Capture the cell that displays the provided text and extract its [x, y] central coordinate. 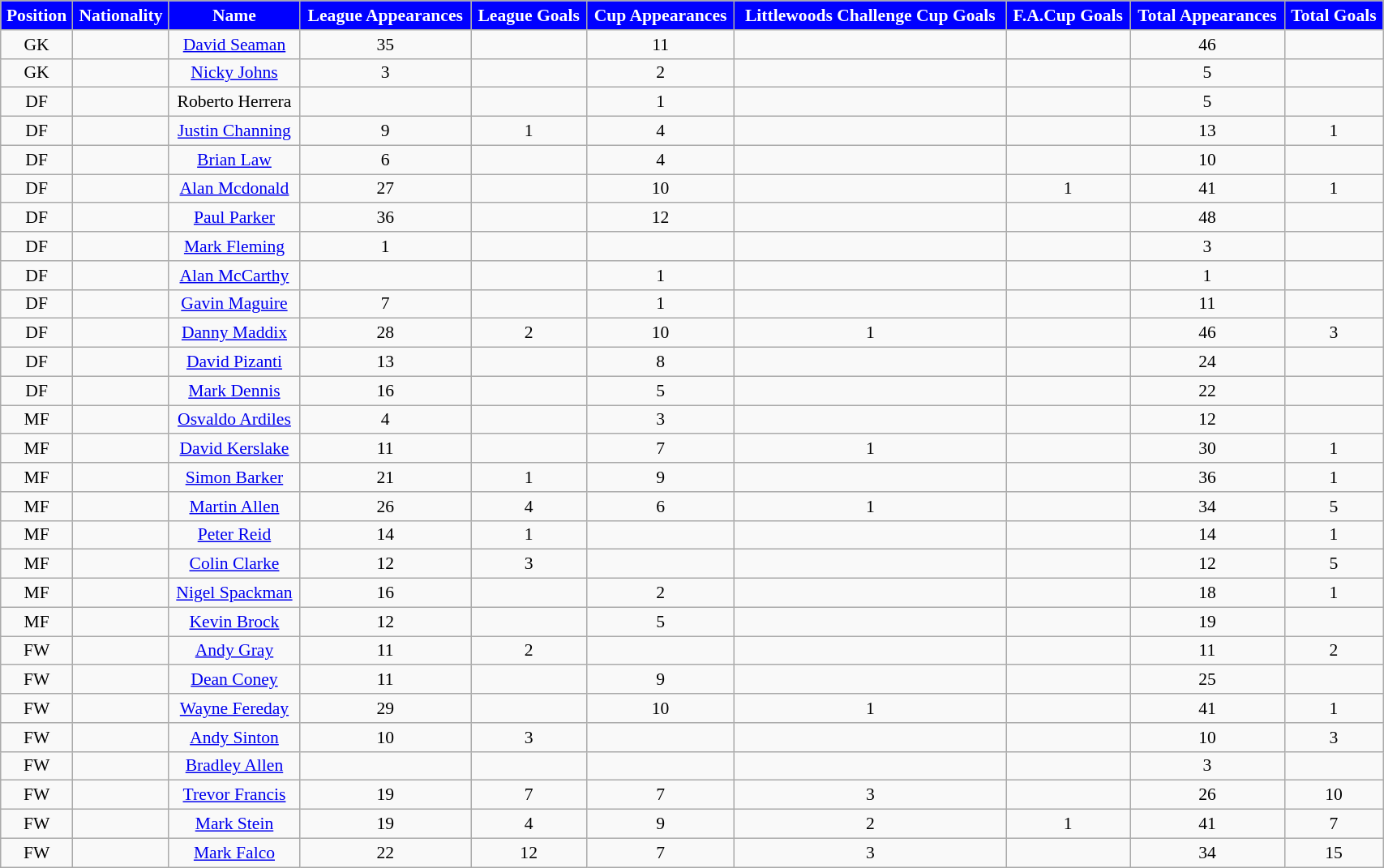
Paul Parker [234, 218]
35 [386, 45]
29 [386, 708]
24 [1208, 362]
David Kerslake [234, 449]
Danny Maddix [234, 333]
Total Appearances [1208, 15]
Total Goals [1333, 15]
Name [234, 15]
25 [1208, 680]
Andy Gray [234, 651]
League Goals [529, 15]
27 [386, 189]
Alan Mcdonald [234, 189]
Position [37, 15]
Colin Clarke [234, 564]
Mark Dennis [234, 391]
Mark Fleming [234, 246]
Mark Stein [234, 824]
Trevor Francis [234, 795]
18 [1208, 593]
Dean Coney [234, 680]
Mark Falco [234, 853]
30 [1208, 449]
Littlewoods Challenge Cup Goals [871, 15]
Nationality [120, 15]
8 [660, 362]
Osvaldo Ardiles [234, 420]
Nigel Spackman [234, 593]
28 [386, 333]
Bradley Allen [234, 766]
Alan McCarthy [234, 276]
Wayne Fereday [234, 708]
David Seaman [234, 45]
Kevin Brock [234, 622]
Simon Barker [234, 477]
Roberto Herrera [234, 102]
21 [386, 477]
League Appearances [386, 15]
Nicky Johns [234, 73]
15 [1333, 853]
Justin Channing [234, 131]
Peter Reid [234, 535]
Martin Allen [234, 507]
David Pizanti [234, 362]
F.A.Cup Goals [1069, 15]
Brian Law [234, 160]
Andy Sinton [234, 738]
Cup Appearances [660, 15]
Gavin Maguire [234, 304]
48 [1208, 218]
